Capture the cell that displays the provided text and extract its (X, Y) central coordinate. 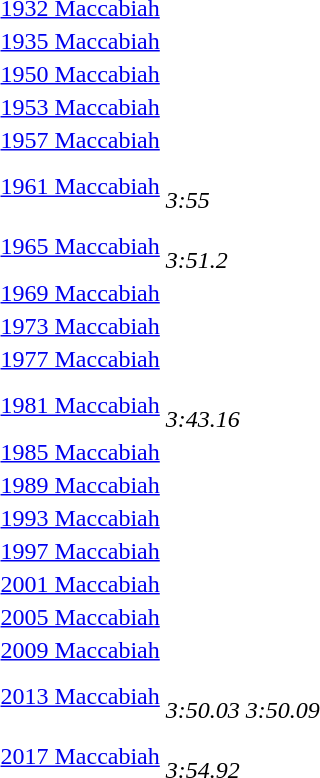
3:51.2 (202, 246)
3:43.16 (202, 406)
3:55 (202, 186)
3:50.03 (202, 696)
